Search for the cell housing the specified text and yield its (x, y) center coordinate. 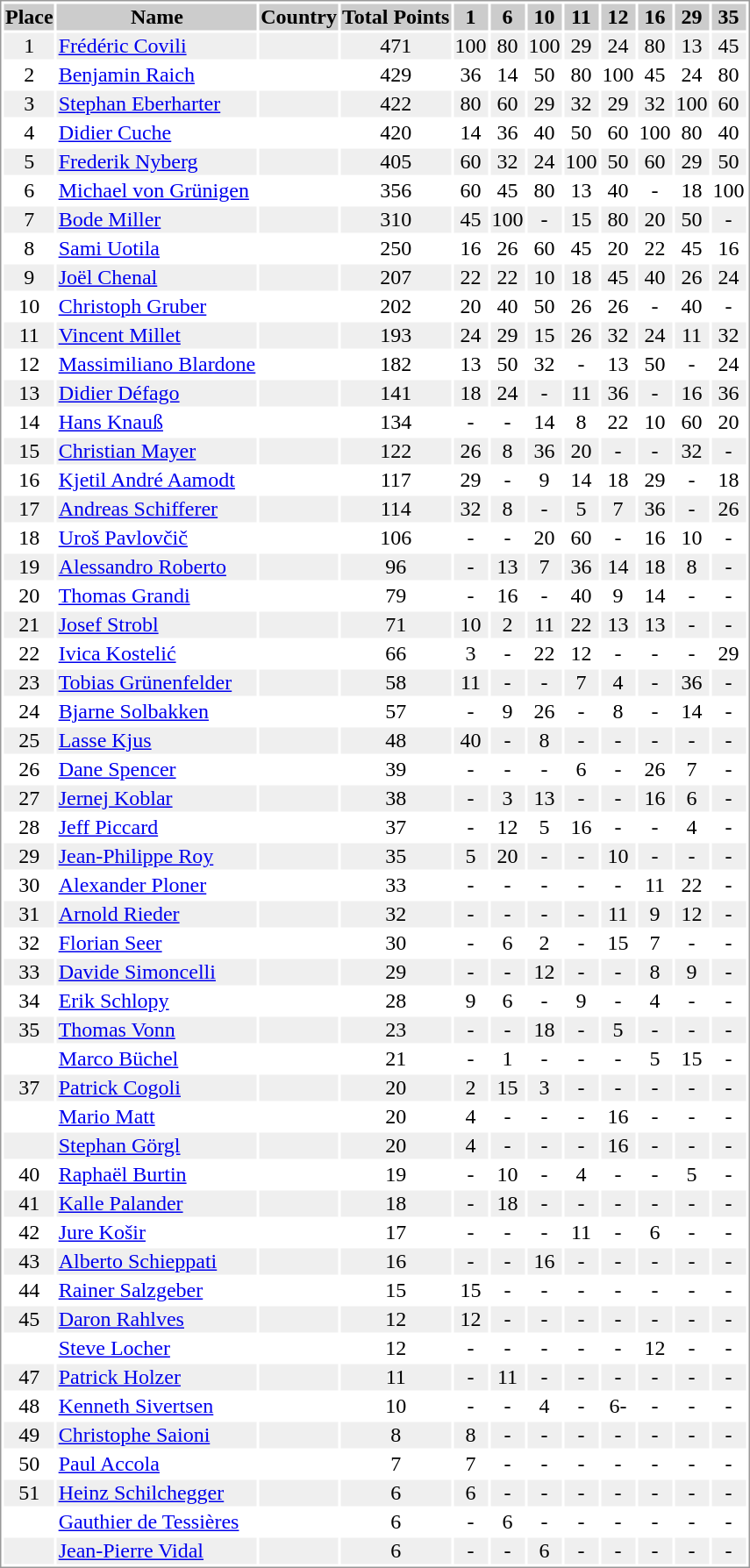
Frederik Nyberg (157, 162)
134 (395, 422)
49 (29, 1436)
Thomas Vonn (157, 1030)
141 (395, 394)
Raphaël Burtin (157, 1174)
Patrick Holzer (157, 1378)
Kenneth Sivertsen (157, 1406)
31 (29, 915)
Jean-Pierre Vidal (157, 1551)
Sami Uotila (157, 248)
Rainer Salzgeber (157, 1290)
310 (395, 220)
Alexander Ploner (157, 885)
57 (395, 711)
25 (29, 741)
Kalle Palander (157, 1204)
Alessandro Roberto (157, 567)
182 (395, 364)
Paul Accola (157, 1464)
106 (395, 538)
47 (29, 1378)
Lasse Kjus (157, 741)
114 (395, 510)
Bode Miller (157, 220)
Tobias Grünenfelder (157, 683)
Ivica Kostelić (157, 653)
Vincent Millet (157, 336)
Patrick Cogoli (157, 1088)
356 (395, 190)
Jeff Piccard (157, 827)
Dane Spencer (157, 769)
250 (395, 248)
Daron Rahlves (157, 1320)
Massimiliano Blardone (157, 364)
Jean-Philippe Roy (157, 857)
429 (395, 75)
193 (395, 336)
Florian Seer (157, 943)
Josef Strobl (157, 625)
38 (395, 799)
422 (395, 104)
Jernej Koblar (157, 799)
44 (29, 1290)
202 (395, 306)
71 (395, 625)
Name (157, 17)
Davide Simoncelli (157, 973)
39 (395, 769)
Frédéric Covili (157, 46)
Didier Défago (157, 394)
Country (299, 17)
Steve Locher (157, 1348)
6- (618, 1406)
Michael von Grünigen (157, 190)
Place (29, 17)
66 (395, 653)
Didier Cuche (157, 132)
Marco Büchel (157, 1058)
Joël Chenal (157, 278)
Stephan Görgl (157, 1146)
122 (395, 452)
96 (395, 567)
Mario Matt (157, 1116)
Christoph Gruber (157, 306)
Heinz Schilchegger (157, 1493)
27 (29, 799)
Kjetil André Aamodt (157, 480)
Uroš Pavlovčič (157, 538)
Erik Schlopy (157, 1001)
Arnold Rieder (157, 915)
58 (395, 683)
Christian Mayer (157, 452)
43 (29, 1262)
Alberto Schieppati (157, 1262)
Benjamin Raich (157, 75)
41 (29, 1204)
Gauthier de Tessières (157, 1522)
Bjarne Solbakken (157, 711)
471 (395, 46)
34 (29, 1001)
Christophe Saioni (157, 1436)
79 (395, 595)
Jure Košir (157, 1232)
51 (29, 1493)
Hans Knauß (157, 422)
42 (29, 1232)
207 (395, 278)
405 (395, 162)
Thomas Grandi (157, 595)
Stephan Eberharter (157, 104)
Andreas Schifferer (157, 510)
117 (395, 480)
Total Points (395, 17)
420 (395, 132)
